Identify which cell holds the provided text, then report its [X, Y] central coordinate. 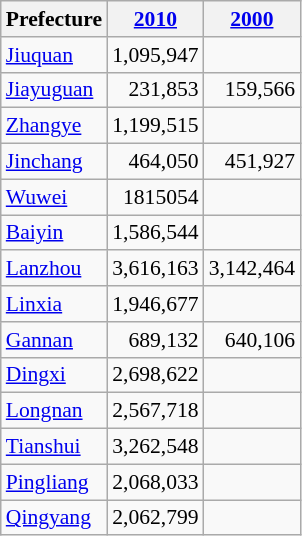
3,262,548 [155, 447]
2,068,033 [155, 482]
3,616,163 [155, 269]
Zhangye [54, 126]
Jinchang [54, 162]
Pingliang [54, 482]
Gannan [54, 340]
464,050 [155, 162]
451,927 [252, 162]
1,199,515 [155, 126]
Longnan [54, 411]
Qingyang [54, 518]
689,132 [155, 340]
Linxia [54, 304]
Tianshui [54, 447]
159,566 [252, 90]
2010 [155, 19]
Dingxi [54, 375]
2,698,622 [155, 375]
1,586,544 [155, 233]
Jiuquan [54, 55]
Wuwei [54, 197]
640,106 [252, 340]
1815054 [155, 197]
Baiyin [54, 233]
231,853 [155, 90]
Prefecture [54, 19]
2,567,718 [155, 411]
1,946,677 [155, 304]
3,142,464 [252, 269]
2,062,799 [155, 518]
Jiayuguan [54, 90]
2000 [252, 19]
Lanzhou [54, 269]
1,095,947 [155, 55]
